Provide the [x, y] coordinate of the cell's center where the given text is located.  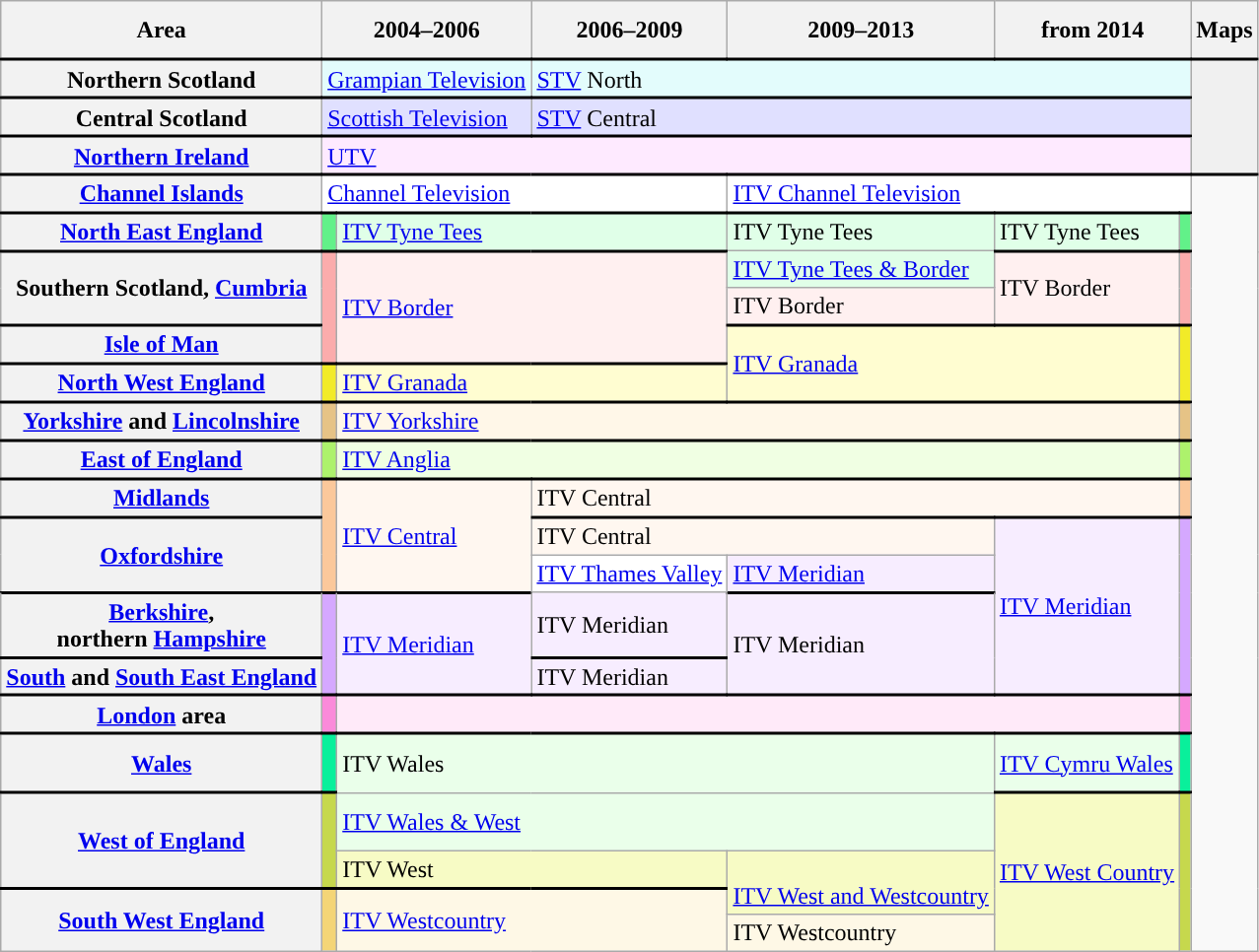
Northern Scotland [162, 79]
Northern Ireland [162, 156]
North West England [162, 382]
Midlands [162, 499]
ITV West Country [1086, 871]
North East England [162, 233]
South and South East England [162, 676]
Yorkshire and Lincolnshire [162, 422]
2004–2006 [427, 31]
STV Central [862, 118]
2006–2009 [629, 31]
from 2014 [1092, 31]
ITV West [532, 870]
ITV Channel Television [959, 193]
Channel Islands [162, 193]
Grampian Television [427, 79]
ITV Tyne Tees & Border [861, 270]
Oxfordshire [162, 555]
East of England [162, 459]
Area [162, 31]
South West England [162, 920]
Channel Television [525, 193]
Wales [162, 764]
Isle of Man [162, 345]
London area [162, 715]
ITV Yorkshire [759, 422]
ITV Wales [666, 764]
Central Scotland [162, 118]
ITV Cymru Wales [1086, 764]
Maps [1224, 31]
ITV West and Westcountry [861, 883]
2009–2013 [861, 31]
Scottish Television [427, 118]
Berkshire,northern Hampshire [162, 625]
Southern Scotland, Cumbria [162, 288]
ITV Thames Valley [629, 574]
ITV Wales & West [666, 822]
West of England [162, 840]
UTV [757, 156]
ITV Anglia [759, 459]
STV North [862, 79]
